Identify which cell holds the provided text, then report its [x, y] central coordinate. 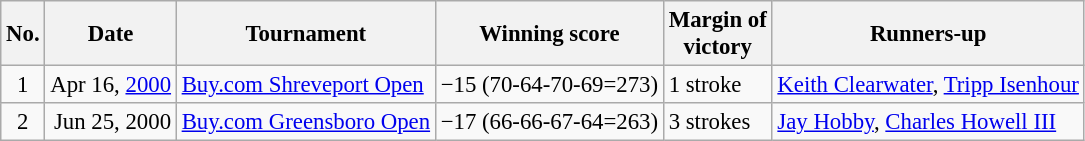
Tournament [306, 34]
Date [110, 34]
Jay Hobby, Charles Howell III [928, 122]
−17 (66-66-67-64=263) [549, 122]
2 [23, 122]
Keith Clearwater, Tripp Isenhour [928, 85]
Winning score [549, 34]
Runners-up [928, 34]
1 stroke [718, 85]
−15 (70-64-70-69=273) [549, 85]
Apr 16, 2000 [110, 85]
Buy.com Greensboro Open [306, 122]
Buy.com Shreveport Open [306, 85]
Margin ofvictory [718, 34]
Jun 25, 2000 [110, 122]
No. [23, 34]
1 [23, 85]
3 strokes [718, 122]
